Provide the (x, y) coordinate of the cell's center where the given text is located.  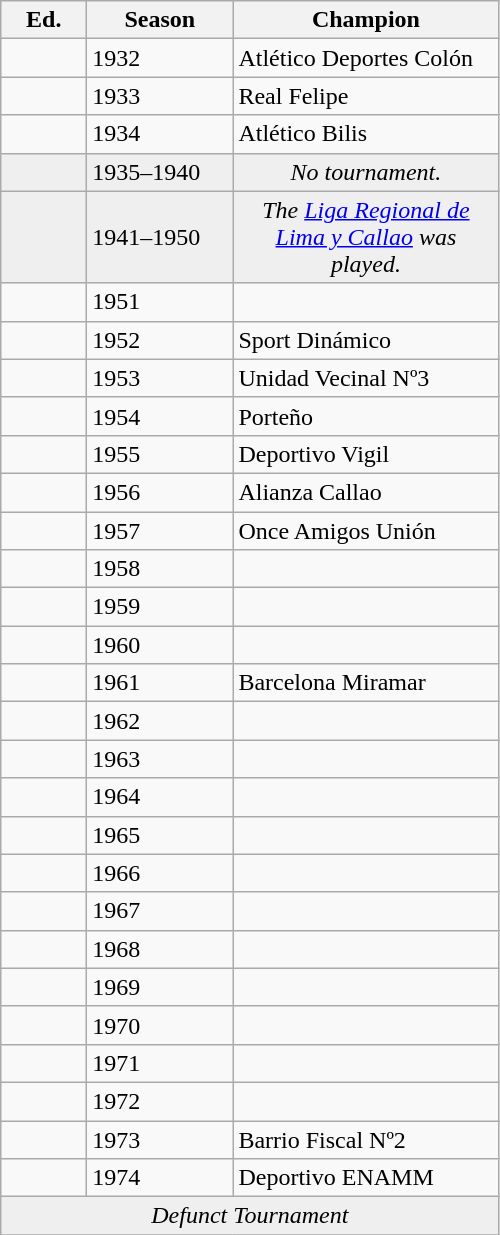
1955 (160, 454)
1956 (160, 492)
Real Felipe (366, 96)
1933 (160, 96)
Atlético Bilis (366, 134)
1954 (160, 416)
1961 (160, 683)
Champion (366, 20)
1972 (160, 1101)
1960 (160, 645)
The Liga Regional de Lima y Callao was played. (366, 237)
1934 (160, 134)
1941–1950 (160, 237)
1963 (160, 759)
Porteño (366, 416)
1962 (160, 721)
1935–1940 (160, 172)
1967 (160, 911)
1958 (160, 569)
1959 (160, 607)
1952 (160, 340)
Atlético Deportes Colón (366, 58)
No tournament. (366, 172)
Barcelona Miramar (366, 683)
Season (160, 20)
1951 (160, 302)
1965 (160, 835)
1966 (160, 873)
Alianza Callao (366, 492)
Unidad Vecinal Nº3 (366, 378)
Deportivo Vigil (366, 454)
Ed. (44, 20)
1953 (160, 378)
1932 (160, 58)
1970 (160, 1025)
1974 (160, 1178)
1968 (160, 949)
1969 (160, 987)
Once Amigos Unión (366, 531)
Deportivo ENAMM (366, 1178)
Defunct Tournament (250, 1216)
Sport Dinámico (366, 340)
1971 (160, 1063)
1973 (160, 1139)
Barrio Fiscal Nº2 (366, 1139)
1957 (160, 531)
1964 (160, 797)
